Search for the cell housing the specified text and yield its [X, Y] center coordinate. 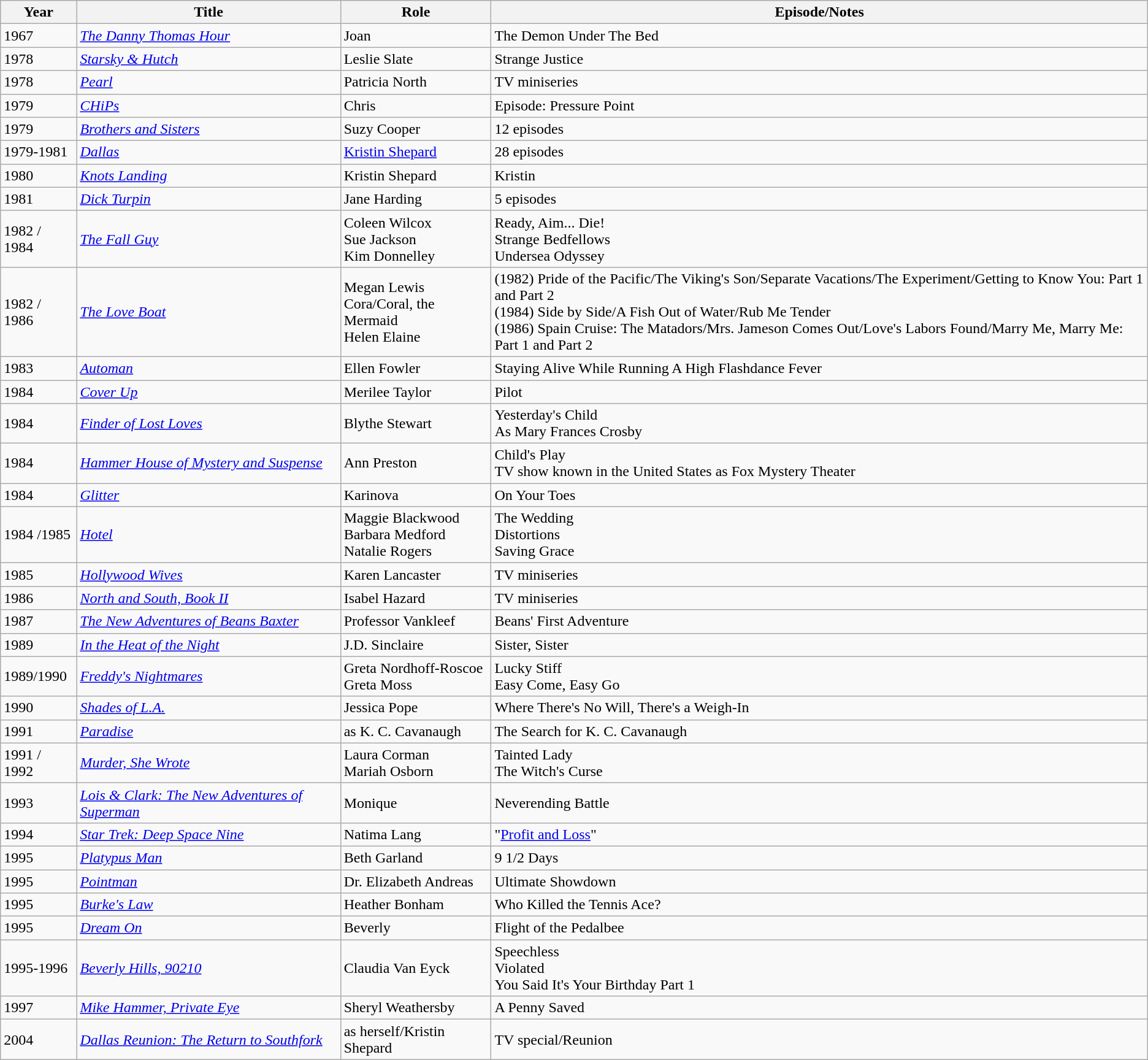
1989/1990 [39, 676]
Strange Justice [819, 59]
Dr. Elizabeth Andreas [416, 881]
1989 [39, 645]
Who Killed the Tennis Ace? [819, 905]
Jane Harding [416, 199]
Brothers and Sisters [209, 129]
CHiPs [209, 106]
J.D. Sinclaire [416, 645]
Beans' First Adventure [819, 621]
The Fall Guy [209, 239]
Pilot [819, 392]
Title [209, 12]
1980 [39, 175]
1997 [39, 1008]
1983 [39, 368]
Isabel Hazard [416, 598]
1987 [39, 621]
Ultimate Showdown [819, 881]
Dick Turpin [209, 199]
as K. C. Cavanaugh [416, 731]
Dallas Reunion: The Return to Southfork [209, 1039]
A Penny Saved [819, 1008]
5 episodes [819, 199]
Paradise [209, 731]
Professor Vankleef [416, 621]
Ready, Aim... Die! Strange Bedfellows Undersea Odyssey [819, 239]
Year [39, 12]
1986 [39, 598]
Sheryl Weathersby [416, 1008]
Glitter [209, 495]
1991 / 1992 [39, 763]
1982 / 1986 [39, 312]
9 1/2 Days [819, 858]
Joan [416, 36]
Pointman [209, 881]
TV special/Reunion [819, 1039]
Hammer House of Mystery and Suspense [209, 464]
Patricia North [416, 82]
The Wedding Distortions Saving Grace [819, 535]
Monique [416, 802]
Freddy's Nightmares [209, 676]
Lucky Stiff Easy Come, Easy Go [819, 676]
Kristin [819, 175]
Blythe Stewart [416, 423]
Cover Up [209, 392]
Flight of the Pedalbee [819, 928]
1985 [39, 575]
Role [416, 12]
Ann Preston [416, 464]
Beth Garland [416, 858]
1990 [39, 708]
Star Trek: Deep Space Nine [209, 834]
Mike Hammer, Private Eye [209, 1008]
Dream On [209, 928]
Heather Bonham [416, 905]
Maggie Blackwood Barbara Medford Natalie Rogers [416, 535]
North and South, Book II [209, 598]
The New Adventures of Beans Baxter [209, 621]
Megan Lewis Cora/Coral, the Mermaid Helen Elaine [416, 312]
Neverending Battle [819, 802]
Suzy Cooper [416, 129]
Karen Lancaster [416, 575]
The Search for K. C. Cavanaugh [819, 731]
Shades of L.A. [209, 708]
Leslie Slate [416, 59]
Yesterday's Child As Mary Frances Crosby [819, 423]
Speechless ViolatedYou Said It's Your Birthday Part 1 [819, 968]
Claudia Van Eyck [416, 968]
Knots Landing [209, 175]
The Love Boat [209, 312]
2004 [39, 1039]
Karinova [416, 495]
1982 / 1984 [39, 239]
1984 /1985 [39, 535]
Hotel [209, 535]
1967 [39, 36]
1993 [39, 802]
Chris [416, 106]
Laura Corman Mariah Osborn [416, 763]
Finder of Lost Loves [209, 423]
Staying Alive While Running A High Flashdance Fever [819, 368]
Episode: Pressure Point [819, 106]
28 episodes [819, 152]
Platypus Man [209, 858]
Ellen Fowler [416, 368]
The Danny Thomas Hour [209, 36]
1979-1981 [39, 152]
Episode/Notes [819, 12]
The Demon Under The Bed [819, 36]
On Your Toes [819, 495]
Dallas [209, 152]
Hollywood Wives [209, 575]
Child's Play TV show known in the United States as Fox Mystery Theater [819, 464]
Murder, She Wrote [209, 763]
Beverly Hills, 90210 [209, 968]
In the Heat of the Night [209, 645]
1995-1996 [39, 968]
1991 [39, 731]
1981 [39, 199]
Beverly [416, 928]
Greta Nordhoff-Roscoe Greta Moss [416, 676]
"Profit and Loss" [819, 834]
as herself/Kristin Shepard [416, 1039]
Pearl [209, 82]
1994 [39, 834]
Burke's Law [209, 905]
Starsky & Hutch [209, 59]
Sister, Sister [819, 645]
Merilee Taylor [416, 392]
Lois & Clark: The New Adventures of Superman [209, 802]
Tainted LadyThe Witch's Curse [819, 763]
Jessica Pope [416, 708]
Natima Lang [416, 834]
Where There's No Will, There's a Weigh-In [819, 708]
Automan [209, 368]
12 episodes [819, 129]
Coleen Wilcox Sue Jackson Kim Donnelley [416, 239]
